Output the (X, Y) coordinate of the center of the cell containing the given text.  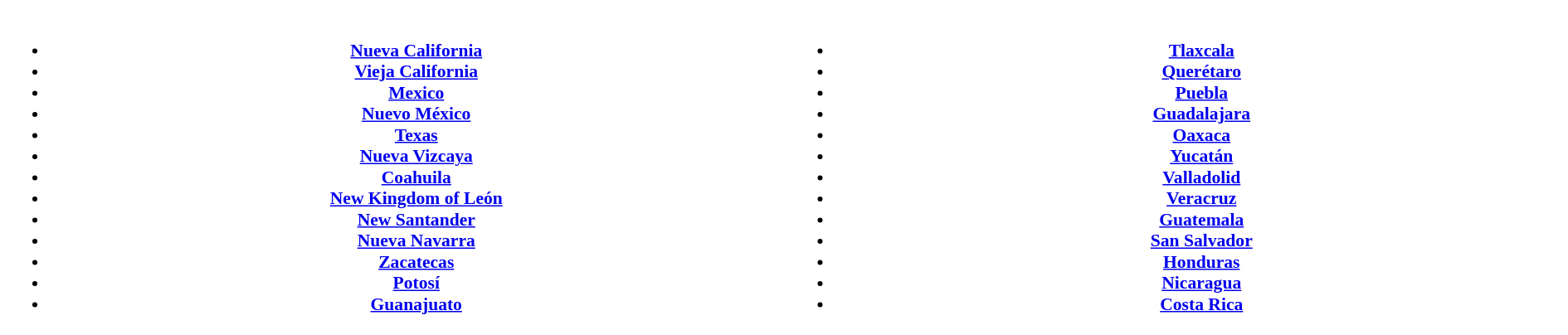
Nueva CaliforniaVieja CaliforniaMexicoNuevo MéxicoTexasNueva VizcayaCoahuilaNew Kingdom of LeónNew SantanderNueva NavarraZacatecasPotosíGuanajuato (392, 167)
TlaxcalaQuerétaroPueblaGuadalajaraOaxacaYucatánValladolidVeracruzGuatemalaSan SalvadorHondurasNicaraguaCosta Rica (1176, 167)
